Determine the [X, Y] coordinate at the center of the cell enclosing the given text.  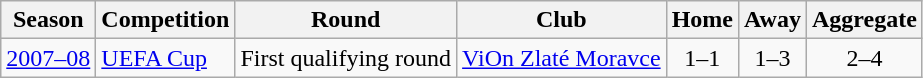
2007–08 [48, 58]
Home [702, 20]
UEFA Cup [166, 58]
Away [773, 20]
Aggregate [864, 20]
Round [346, 20]
1–3 [773, 58]
ViOn Zlaté Moravce [562, 58]
Club [562, 20]
2–4 [864, 58]
1–1 [702, 58]
Competition [166, 20]
First qualifying round [346, 58]
Season [48, 20]
